Pinpoint the cell where the given text exists, returning its (X, Y) midpoint coordinate. 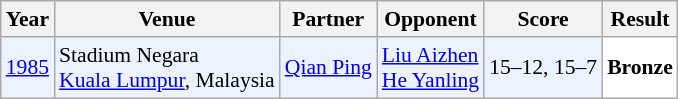
Partner (328, 19)
1985 (28, 68)
Score (543, 19)
Opponent (430, 19)
15–12, 15–7 (543, 68)
Venue (167, 19)
Bronze (640, 68)
Liu Aizhen He Yanling (430, 68)
Year (28, 19)
Qian Ping (328, 68)
Stadium Negara Kuala Lumpur, Malaysia (167, 68)
Result (640, 19)
